Output the [x, y] coordinate of the center of the cell containing the given text.  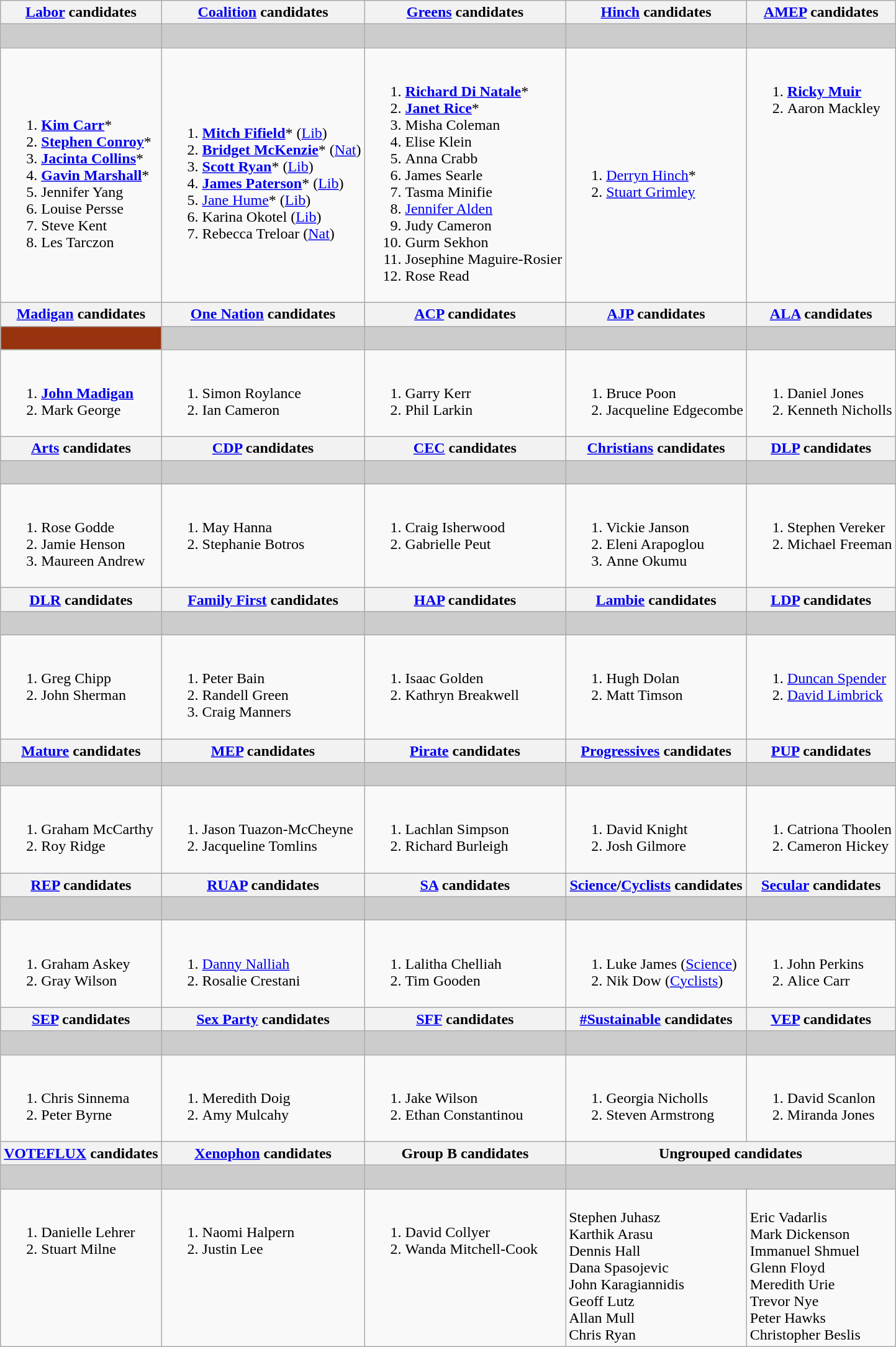
Lachlan SimpsonRichard Burleigh [465, 830]
CEC candidates [465, 448]
Greg ChippJohn Sherman [81, 687]
RUAP candidates [263, 885]
Progressives candidates [656, 751]
Garry KerrPhil Larkin [465, 393]
AMEP candidates [821, 12]
Eric Vadarlis Mark Dickenson Immanuel Shmuel Glenn Floyd Meredith Urie Trevor Nye Peter Hawks Christopher Beslis [821, 1268]
Group B candidates [465, 1153]
Hugh DolanMatt Timson [656, 687]
Madigan candidates [81, 314]
Derryn Hinch*Stuart Grimley [656, 175]
Luke James (Science)Nik Dow (Cyclists) [656, 964]
Lambie candidates [656, 599]
Lalitha ChelliahTim Gooden [465, 964]
REP candidates [81, 885]
John MadiganMark George [81, 393]
Coalition candidates [263, 12]
DLR candidates [81, 599]
AJP candidates [656, 314]
Naomi HalpernJustin Lee [263, 1268]
Simon RoylanceIan Cameron [263, 393]
Jake WilsonEthan Constantinou [465, 1098]
Vickie JansonEleni ArapoglouAnne Okumu [656, 535]
Christians candidates [656, 448]
Xenophon candidates [263, 1153]
Kim Carr*Stephen Conroy*Jacinta Collins*Gavin Marshall*Jennifer YangLouise PersseSteve KentLes Tarczon [81, 175]
Chris SinnemaPeter Byrne [81, 1098]
CDP candidates [263, 448]
Danielle LehrerStuart Milne [81, 1268]
Secular candidates [821, 885]
May HannaStephanie Botros [263, 535]
Jason Tuazon-McCheyneJacqueline Tomlins [263, 830]
Mature candidates [81, 751]
Graham AskeyGray Wilson [81, 964]
David ScanlonMiranda Jones [821, 1098]
David CollyerWanda Mitchell-Cook [465, 1268]
Daniel JonesKenneth Nicholls [821, 393]
DLP candidates [821, 448]
One Nation candidates [263, 314]
Family First candidates [263, 599]
ACP candidates [465, 314]
SA candidates [465, 885]
Ungrouped candidates [730, 1153]
Catriona ThoolenCameron Hickey [821, 830]
Peter BainRandell GreenCraig Manners [263, 687]
LDP candidates [821, 599]
Pirate candidates [465, 751]
MEP candidates [263, 751]
PUP candidates [821, 751]
Ricky MuirAaron Mackley [821, 175]
David KnightJosh Gilmore [656, 830]
Science/Cyclists candidates [656, 885]
Danny NalliahRosalie Crestani [263, 964]
Hinch candidates [656, 12]
HAP candidates [465, 599]
Isaac GoldenKathryn Breakwell [465, 687]
Graham McCarthyRoy Ridge [81, 830]
Stephen Juhasz Karthik Arasu Dennis Hall Dana Spasojevic John Karagiannidis Geoff Lutz Allan Mull Chris Ryan [656, 1268]
Mitch Fifield* (Lib)Bridget McKenzie* (Nat)Scott Ryan* (Lib)James Paterson* (Lib)Jane Hume* (Lib)Karina Okotel (Lib)Rebecca Treloar (Nat) [263, 175]
Georgia NichollsSteven Armstrong [656, 1098]
Duncan SpenderDavid Limbrick [821, 687]
Bruce PoonJacqueline Edgecombe [656, 393]
VEP candidates [821, 1019]
SFF candidates [465, 1019]
#Sustainable candidates [656, 1019]
SEP candidates [81, 1019]
Meredith DoigAmy Mulcahy [263, 1098]
Stephen VerekerMichael Freeman [821, 535]
Greens candidates [465, 12]
Craig IsherwoodGabrielle Peut [465, 535]
Rose GoddeJamie HensonMaureen Andrew [81, 535]
Sex Party candidates [263, 1019]
Labor candidates [81, 12]
VOTEFLUX candidates [81, 1153]
Arts candidates [81, 448]
John PerkinsAlice Carr [821, 964]
ALA candidates [821, 314]
